Find where the given text appears and provide that cell's center as (X, Y) coordinate. 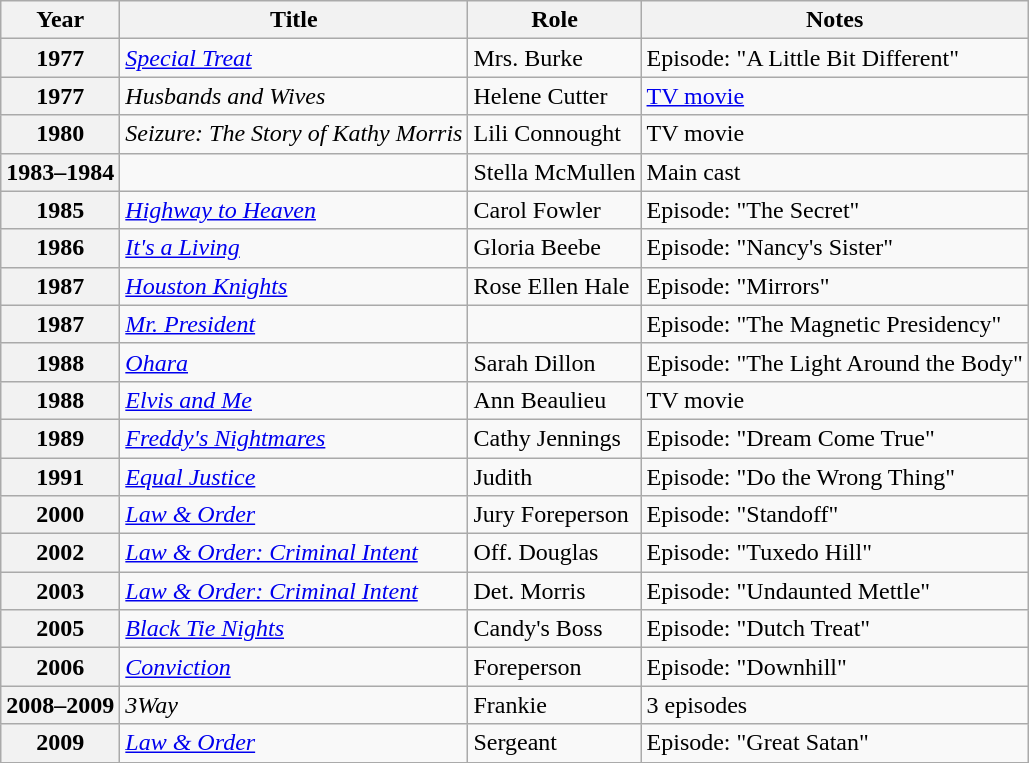
Gloria Beebe (554, 248)
1991 (60, 477)
3Way (294, 705)
Helene Cutter (554, 96)
Rose Ellen Hale (554, 286)
Elvis and Me (294, 400)
Frankie (554, 705)
Episode: "Mirrors" (834, 286)
Cathy Jennings (554, 438)
Off. Douglas (554, 553)
2000 (60, 515)
Mrs. Burke (554, 58)
2003 (60, 591)
Notes (834, 20)
Episode: "Undaunted Mettle" (834, 591)
Seizure: The Story of Kathy Morris (294, 134)
Episode: "Downhill" (834, 667)
1986 (60, 248)
2006 (60, 667)
Stella McMullen (554, 172)
1989 (60, 438)
Episode: "The Magnetic Presidency" (834, 324)
1985 (60, 210)
Year (60, 20)
Episode: "The Light Around the Body" (834, 362)
Judith (554, 477)
Jury Foreperson (554, 515)
Title (294, 20)
Det. Morris (554, 591)
Main cast (834, 172)
Ohara (294, 362)
Episode: "Dream Come True" (834, 438)
2009 (60, 743)
Episode: "Standoff" (834, 515)
Episode: "Tuxedo Hill" (834, 553)
1980 (60, 134)
Candy's Boss (554, 629)
Highway to Heaven (294, 210)
Husbands and Wives (294, 96)
Foreperson (554, 667)
Conviction (294, 667)
3 episodes (834, 705)
Mr. President (294, 324)
Lili Connought (554, 134)
Freddy's Nightmares (294, 438)
Sergeant (554, 743)
2005 (60, 629)
Equal Justice (294, 477)
Episode: "Great Satan" (834, 743)
Episode: "Nancy's Sister" (834, 248)
Black Tie Nights (294, 629)
Role (554, 20)
Ann Beaulieu (554, 400)
Sarah Dillon (554, 362)
1983–1984 (60, 172)
Episode: "Do the Wrong Thing" (834, 477)
It's a Living (294, 248)
Houston Knights (294, 286)
2008–2009 (60, 705)
Episode: "A Little Bit Different" (834, 58)
Episode: "Dutch Treat" (834, 629)
Carol Fowler (554, 210)
Special Treat (294, 58)
2002 (60, 553)
Episode: "The Secret" (834, 210)
